From the cell containing the given text, extract its center point as (X, Y) coordinate. 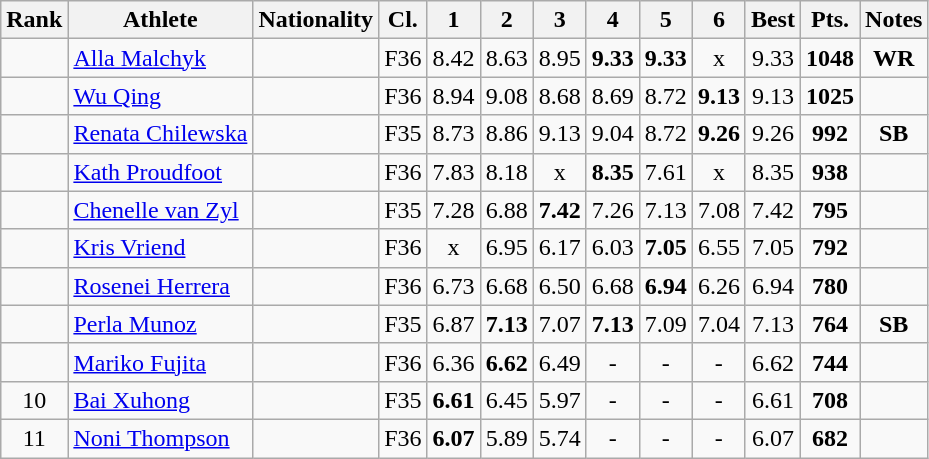
5 (666, 20)
2 (506, 20)
7.08 (718, 210)
7.28 (454, 210)
Nationality (316, 20)
Rosenei Herrera (160, 286)
780 (830, 286)
9.04 (612, 134)
708 (830, 400)
7.07 (560, 324)
Kris Vriend (160, 248)
5.89 (506, 438)
10 (34, 400)
6.45 (506, 400)
6 (718, 20)
992 (830, 134)
744 (830, 362)
8.63 (506, 58)
8.42 (454, 58)
3 (560, 20)
6.55 (718, 248)
5.74 (560, 438)
1048 (830, 58)
Bai Xuhong (160, 400)
8.68 (560, 96)
Mariko Fujita (160, 362)
7.61 (666, 172)
Alla Malchyk (160, 58)
6.87 (454, 324)
8.94 (454, 96)
792 (830, 248)
764 (830, 324)
8.18 (506, 172)
6.73 (454, 286)
8.69 (612, 96)
Wu Qing (160, 96)
Renata Chilewska (160, 134)
6.26 (718, 286)
Chenelle van Zyl (160, 210)
938 (830, 172)
5.97 (560, 400)
6.03 (612, 248)
Perla Munoz (160, 324)
6.36 (454, 362)
6.50 (560, 286)
795 (830, 210)
7.09 (666, 324)
Rank (34, 20)
7.26 (612, 210)
Best (772, 20)
7.04 (718, 324)
6.17 (560, 248)
6.95 (506, 248)
Pts. (830, 20)
Kath Proudfoot (160, 172)
Athlete (160, 20)
6.49 (560, 362)
8.95 (560, 58)
682 (830, 438)
4 (612, 20)
11 (34, 438)
7.83 (454, 172)
Cl. (403, 20)
8.86 (506, 134)
9.08 (506, 96)
WR (894, 58)
1 (454, 20)
Notes (894, 20)
8.73 (454, 134)
1025 (830, 96)
Noni Thompson (160, 438)
6.88 (506, 210)
